Identify which cell holds the provided text, then report its (X, Y) central coordinate. 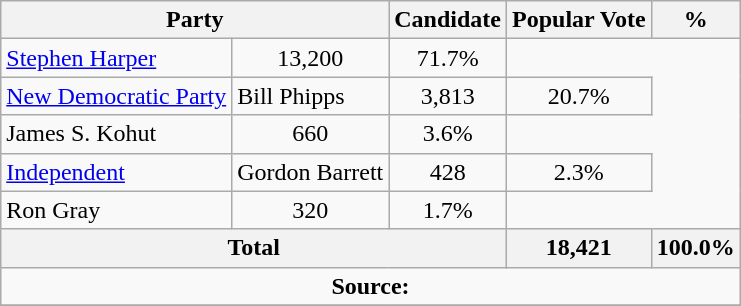
100.0% (696, 248)
13,200 (310, 58)
660 (310, 134)
Bill Phipps (310, 96)
3.6% (448, 134)
New Democratic Party (116, 96)
Party (195, 20)
Source: (370, 286)
428 (448, 172)
Gordon Barrett (310, 172)
320 (310, 210)
Candidate (448, 20)
Stephen Harper (116, 58)
2.3% (580, 172)
18,421 (580, 248)
Independent (116, 172)
Total (254, 248)
% (696, 20)
James S. Kohut (116, 134)
Popular Vote (580, 20)
20.7% (580, 96)
71.7% (448, 58)
Ron Gray (116, 210)
3,813 (448, 96)
1.7% (448, 210)
